From the cell containing the given text, extract its center point as [X, Y] coordinate. 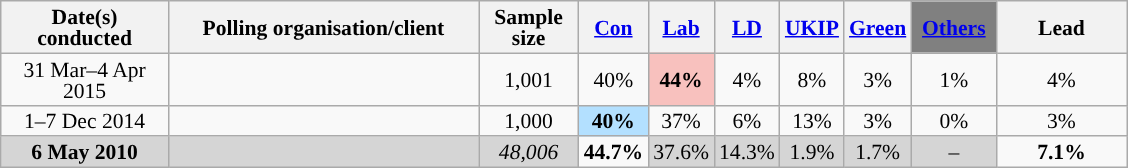
Date(s)conducted [85, 27]
Sample size [528, 27]
0% [954, 120]
6% [747, 120]
1.7% [878, 152]
Green [878, 27]
UKIP [812, 27]
– [954, 152]
48,006 [528, 152]
37.6% [681, 152]
44.7% [614, 152]
Con [614, 27]
13% [812, 120]
1% [954, 79]
Lab [681, 27]
8% [812, 79]
LD [747, 27]
6 May 2010 [85, 152]
31 Mar–4 Apr 2015 [85, 79]
Lead [1061, 27]
1–7 Dec 2014 [85, 120]
Others [954, 27]
1.9% [812, 152]
1,001 [528, 79]
7.1% [1061, 152]
Polling organisation/client [323, 27]
14.3% [747, 152]
44% [681, 79]
1,000 [528, 120]
37% [681, 120]
